Scan for the cell matching the given text and deliver its [X, Y] coordinate at center. 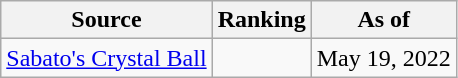
Source [106, 20]
Sabato's Crystal Ball [106, 58]
As of [384, 20]
Ranking [262, 20]
May 19, 2022 [384, 58]
